Return [X, Y] of the center of cell containing provided text 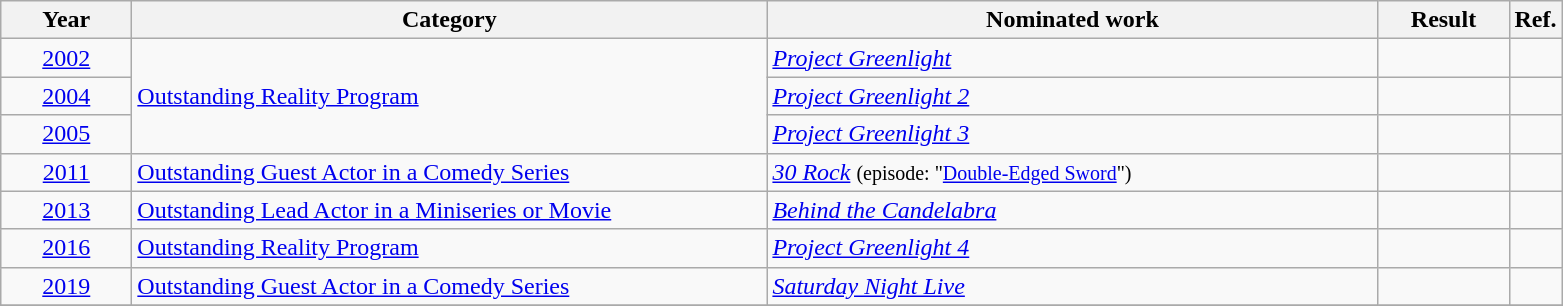
2004 [66, 96]
2016 [66, 248]
Project Greenlight 4 [1072, 248]
Ref. [1536, 20]
2019 [66, 286]
2011 [66, 172]
Nominated work [1072, 20]
Saturday Night Live [1072, 286]
30 Rock (episode: "Double-Edged Sword") [1072, 172]
2013 [66, 210]
Project Greenlight [1072, 58]
Outstanding Lead Actor in a Miniseries or Movie [450, 210]
Result [1444, 20]
Project Greenlight 3 [1072, 134]
2002 [66, 58]
Category [450, 20]
Year [66, 20]
Project Greenlight 2 [1072, 96]
Behind the Candelabra [1072, 210]
2005 [66, 134]
